Pinpoint the cell where the given text exists, returning its [x, y] midpoint coordinate. 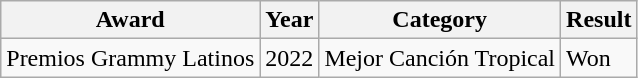
Category [440, 20]
Award [130, 20]
Premios Grammy Latinos [130, 58]
Mejor Canción Tropical [440, 58]
Won [599, 58]
Result [599, 20]
2022 [290, 58]
Year [290, 20]
